Return [x, y] of the center of cell containing provided text 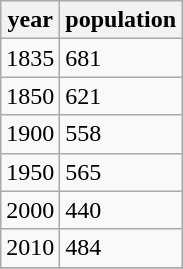
558 [121, 134]
2010 [30, 248]
484 [121, 248]
population [121, 20]
1950 [30, 172]
1850 [30, 96]
440 [121, 210]
2000 [30, 210]
681 [121, 58]
621 [121, 96]
565 [121, 172]
1900 [30, 134]
year [30, 20]
1835 [30, 58]
